Return [X, Y] of the center of cell containing provided text 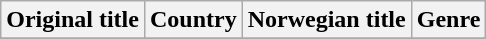
Genre [448, 20]
Original title [73, 20]
Norwegian title [326, 20]
Country [193, 20]
